For the text-containing cell, return its midpoint in (X, Y) coordinate format. 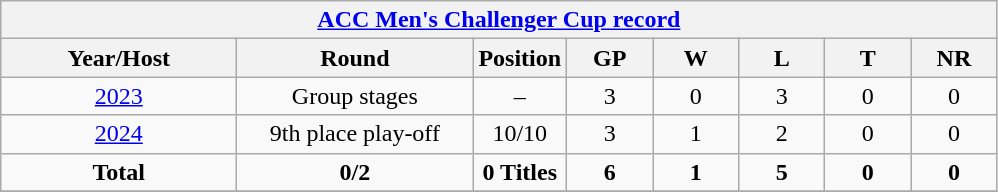
Round (355, 58)
W (696, 58)
– (520, 96)
6 (610, 172)
5 (782, 172)
2023 (119, 96)
0 Titles (520, 172)
Position (520, 58)
ACC Men's Challenger Cup record (499, 20)
0/2 (355, 172)
2024 (119, 134)
Year/Host (119, 58)
9th place play-off (355, 134)
2 (782, 134)
T (868, 58)
Total (119, 172)
NR (954, 58)
GP (610, 58)
L (782, 58)
10/10 (520, 134)
Group stages (355, 96)
